Identify which cell holds the provided text, then report its [x, y] central coordinate. 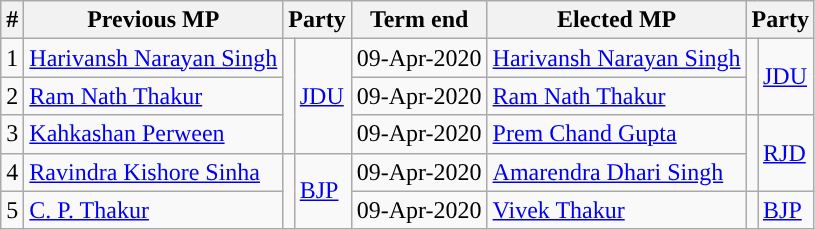
RJD [786, 153]
3 [12, 134]
4 [12, 172]
Vivek Thakur [616, 210]
Previous MP [154, 20]
1 [12, 58]
2 [12, 96]
Term end [419, 20]
Kahkashan Perween [154, 134]
Amarendra Dhari Singh [616, 172]
# [12, 20]
Elected MP [616, 20]
C. P. Thakur [154, 210]
Ravindra Kishore Sinha [154, 172]
5 [12, 210]
Prem Chand Gupta [616, 134]
